Detect which cell encompasses the target text, then output its (x, y) center coordinate. 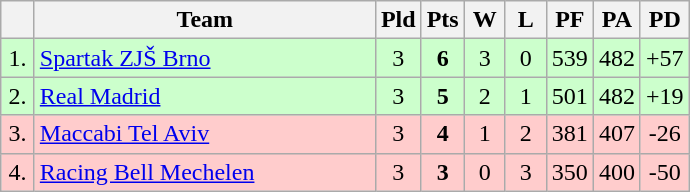
4. (18, 172)
Racing Bell Mechelen (204, 172)
407 (616, 134)
381 (570, 134)
400 (616, 172)
3. (18, 134)
PF (570, 20)
4 (442, 134)
+19 (664, 96)
Pld (398, 20)
Team (204, 20)
Pts (442, 20)
+57 (664, 58)
2. (18, 96)
5 (442, 96)
Real Madrid (204, 96)
W (484, 20)
-26 (664, 134)
PA (616, 20)
PD (664, 20)
350 (570, 172)
6 (442, 58)
539 (570, 58)
Spartak ZJŠ Brno (204, 58)
L (526, 20)
Maccabi Tel Aviv (204, 134)
-50 (664, 172)
1. (18, 58)
501 (570, 96)
